Pinpoint the cell where the given text exists, returning its (x, y) midpoint coordinate. 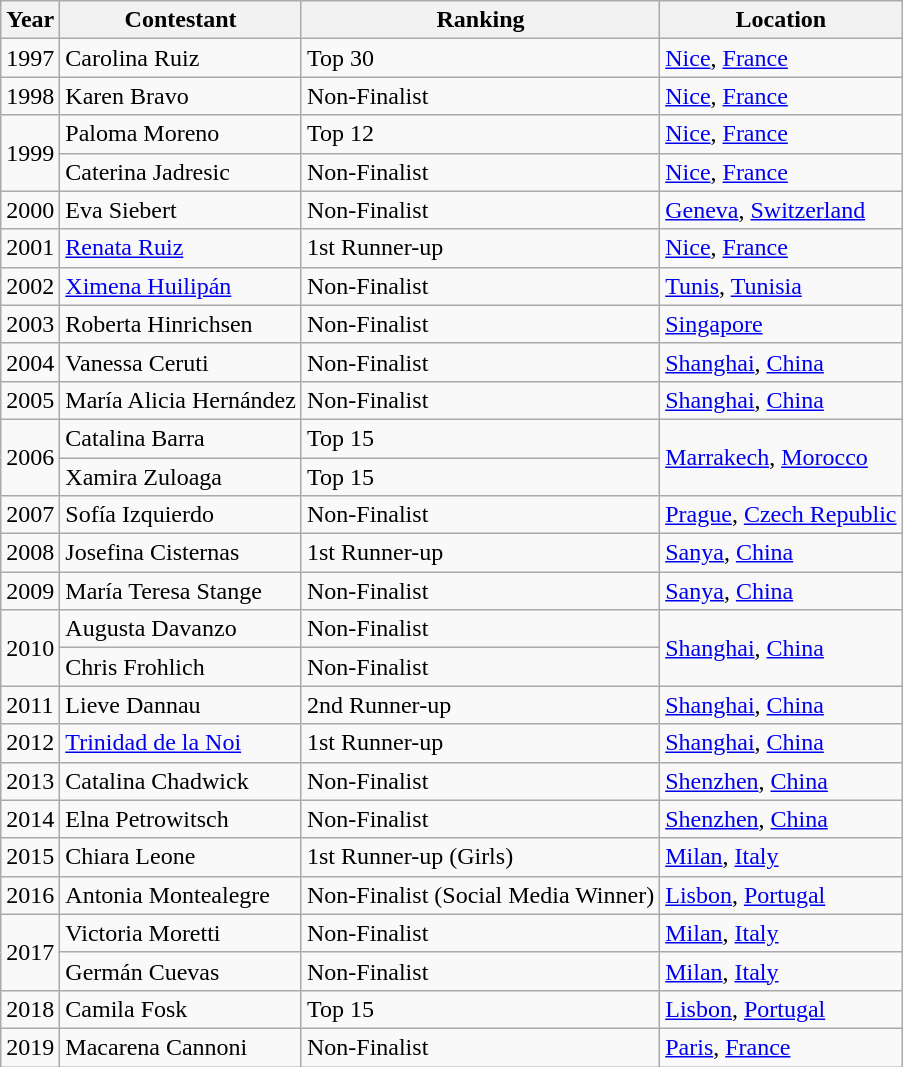
Xamira Zuloaga (181, 477)
Paris, France (781, 1047)
Sofía Izquierdo (181, 515)
2008 (30, 553)
Year (30, 20)
2006 (30, 457)
Karen Bravo (181, 96)
Carolina Ruiz (181, 58)
Victoria Moretti (181, 933)
2019 (30, 1047)
Ranking (480, 20)
1997 (30, 58)
Germán Cuevas (181, 971)
2000 (30, 210)
Lieve Dannau (181, 705)
Top 30 (480, 58)
Chris Frohlich (181, 667)
Top 12 (480, 134)
Geneva, Switzerland (781, 210)
2011 (30, 705)
Macarena Cannoni (181, 1047)
Camila Fosk (181, 1009)
Paloma Moreno (181, 134)
Contestant (181, 20)
Roberta Hinrichsen (181, 324)
Ximena Huilipán (181, 286)
1998 (30, 96)
Singapore (781, 324)
Trinidad de la Noi (181, 743)
Antonia Montealegre (181, 895)
Marrakech, Morocco (781, 457)
2015 (30, 857)
Location (781, 20)
Renata Ruiz (181, 248)
Caterina Jadresic (181, 172)
Tunis, Tunisia (781, 286)
2009 (30, 591)
2013 (30, 781)
2005 (30, 400)
2014 (30, 819)
2nd Runner-up (480, 705)
Non-Finalist (Social Media Winner) (480, 895)
Catalina Chadwick (181, 781)
María Alicia Hernández (181, 400)
2003 (30, 324)
2002 (30, 286)
2018 (30, 1009)
1999 (30, 153)
2016 (30, 895)
2001 (30, 248)
María Teresa Stange (181, 591)
Elna Petrowitsch (181, 819)
2010 (30, 648)
Vanessa Ceruti (181, 362)
2017 (30, 952)
2004 (30, 362)
Catalina Barra (181, 438)
Augusta Davanzo (181, 629)
2012 (30, 743)
Prague, Czech Republic (781, 515)
1st Runner-up (Girls) (480, 857)
2007 (30, 515)
Chiara Leone (181, 857)
Eva Siebert (181, 210)
Josefina Cisternas (181, 553)
